Provide the (x, y) coordinate of the cell's center where the given text is located.  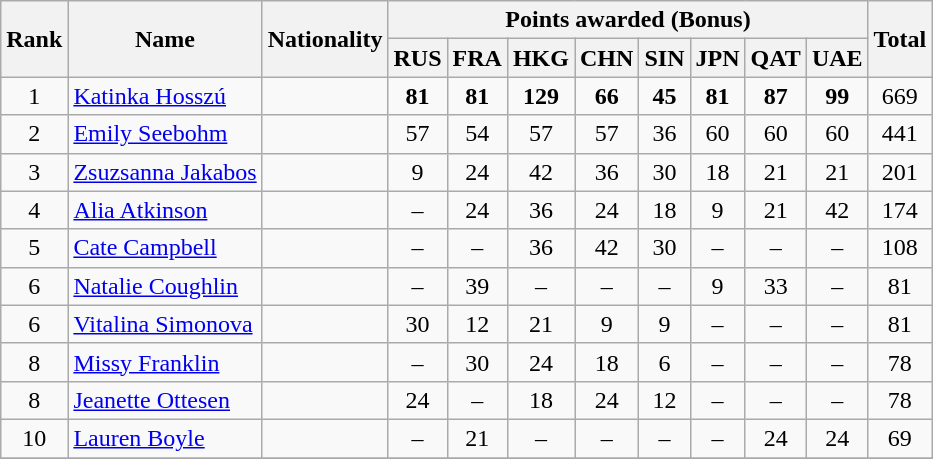
45 (664, 96)
JPN (718, 58)
69 (900, 438)
Cate Campbell (165, 248)
Rank (34, 39)
FRA (477, 58)
Alia Atkinson (165, 210)
Missy Franklin (165, 362)
66 (606, 96)
99 (837, 96)
108 (900, 248)
174 (900, 210)
5 (34, 248)
201 (900, 172)
CHN (606, 58)
Natalie Coughlin (165, 286)
669 (900, 96)
Points awarded (Bonus) (628, 20)
2 (34, 134)
Emily Seebohm (165, 134)
54 (477, 134)
129 (540, 96)
10 (34, 438)
Katinka Hosszú (165, 96)
Jeanette Ottesen (165, 400)
33 (776, 286)
HKG (540, 58)
87 (776, 96)
1 (34, 96)
441 (900, 134)
RUS (418, 58)
Nationality (325, 39)
UAE (837, 58)
Name (165, 39)
Lauren Boyle (165, 438)
3 (34, 172)
Total (900, 39)
39 (477, 286)
Zsuzsanna Jakabos (165, 172)
SIN (664, 58)
QAT (776, 58)
4 (34, 210)
Vitalina Simonova (165, 324)
